Extract the [x, y] coordinate from the center of the cell holding the provided text.  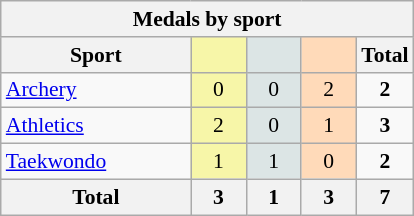
Archery [96, 90]
Medals by sport [208, 19]
Sport [96, 55]
7 [384, 197]
Taekwondo [96, 162]
Athletics [96, 126]
